Search for the cell housing the specified text and yield its (x, y) center coordinate. 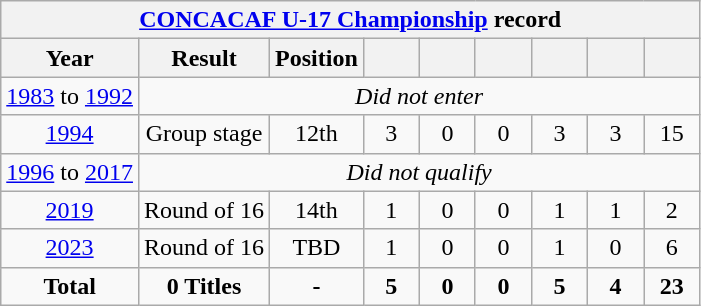
Result (204, 58)
Year (70, 58)
TBD (317, 248)
Total (70, 286)
Group stage (204, 134)
Did not enter (418, 96)
2 (672, 210)
4 (616, 286)
6 (672, 248)
Did not qualify (418, 172)
14th (317, 210)
15 (672, 134)
1983 to 1992 (70, 96)
1994 (70, 134)
1996 to 2017 (70, 172)
Position (317, 58)
CONCACAF U-17 Championship record (350, 20)
- (317, 286)
23 (672, 286)
2019 (70, 210)
12th (317, 134)
2023 (70, 248)
0 Titles (204, 286)
